Detect which cell encompasses the target text, then output its [x, y] center coordinate. 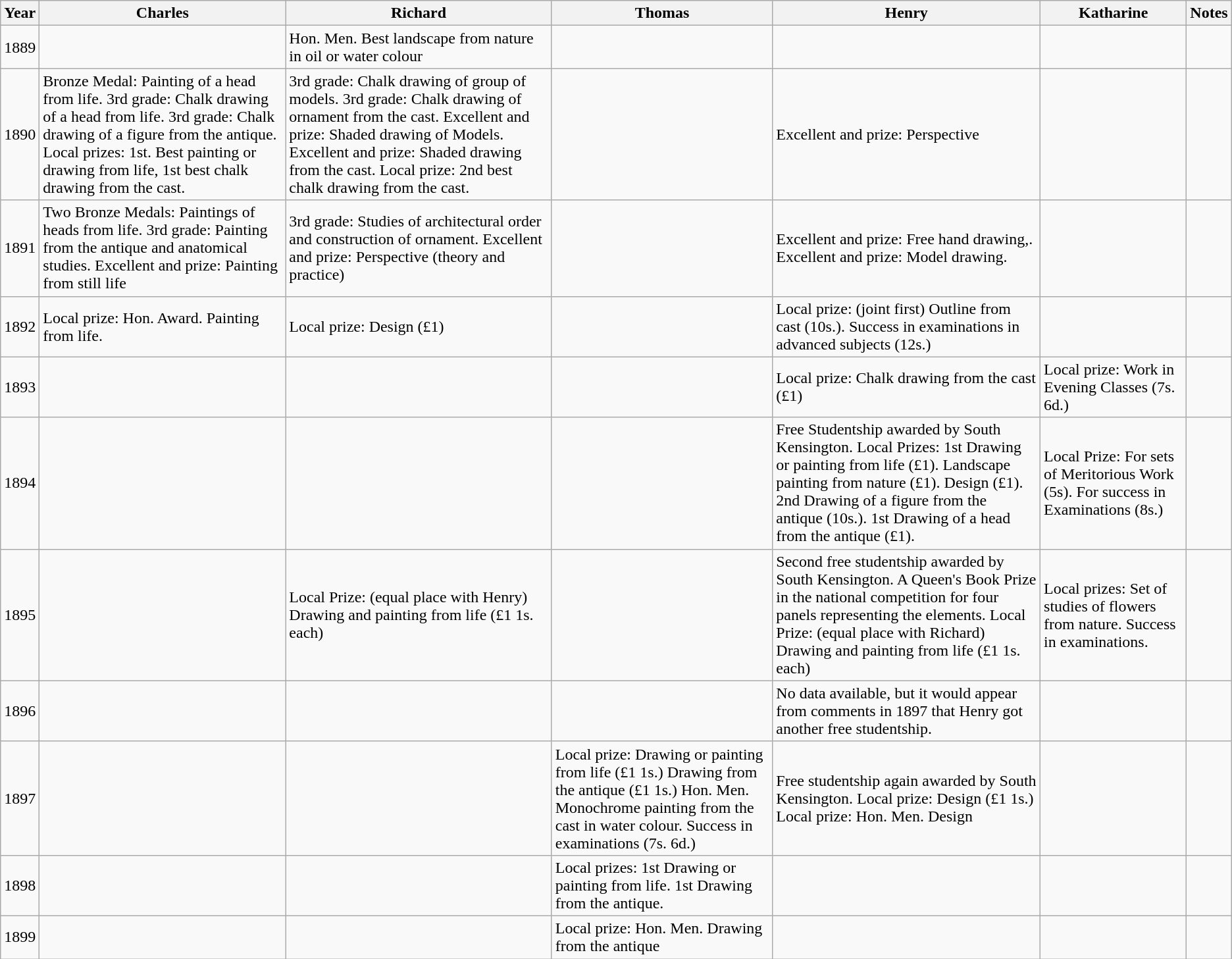
1895 [20, 615]
Local prize: Hon. Men. Drawing from the antique [662, 937]
Local prizes: 1st Drawing or painting from life. 1st Drawing from the antique. [662, 885]
Notes [1209, 13]
Free studentship again awarded by South Kensington. Local prize: Design (£1 1s.) Local prize: Hon. Men. Design [907, 798]
Local prizes: Set of studies of flowers from nature. Success in examinations. [1114, 615]
Excellent and prize: Perspective [907, 134]
Richard [419, 13]
Local prize: Hon. Award. Painting from life. [163, 326]
1892 [20, 326]
1891 [20, 248]
1896 [20, 711]
Local prize: Design (£1) [419, 326]
Local prize: Work in Evening Classes (7s. 6d.) [1114, 387]
Local Prize: (equal place with Henry) Drawing and painting from life (£1 1s. each) [419, 615]
Local prize: Chalk drawing from the cast (£1) [907, 387]
Hon. Men. Best landscape from nature in oil or water colour [419, 47]
Thomas [662, 13]
Year [20, 13]
3rd grade: Studies of architectural order and construction of ornament. Excellent and prize: Perspective (theory and practice) [419, 248]
Charles [163, 13]
Excellent and prize: Free hand drawing,. Excellent and prize: Model drawing. [907, 248]
Local prize: (joint first) Outline from cast (10s.). Success in examinations in advanced subjects (12s.) [907, 326]
1893 [20, 387]
No data available, but it would appear from comments in 1897 that Henry got another free studentship. [907, 711]
1889 [20, 47]
Katharine [1114, 13]
Local Prize: For sets of Meritorious Work (5s). For success in Examinations (8s.) [1114, 483]
1890 [20, 134]
Henry [907, 13]
1898 [20, 885]
1894 [20, 483]
1897 [20, 798]
1899 [20, 937]
